Identify which cell holds the provided text, then report its [X, Y] central coordinate. 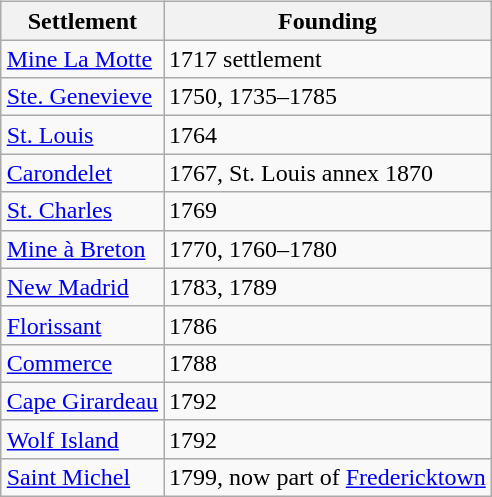
Florissant [82, 325]
1764 [328, 135]
Settlement [82, 21]
1788 [328, 363]
Commerce [82, 363]
Founding [328, 21]
1769 [328, 211]
Mine La Motte [82, 59]
St. Louis [82, 135]
1767, St. Louis annex 1870 [328, 173]
1750, 1735–1785 [328, 97]
Ste. Genevieve [82, 97]
1786 [328, 325]
Cape Girardeau [82, 401]
New Madrid [82, 287]
1770, 1760–1780 [328, 249]
St. Charles [82, 211]
Wolf Island [82, 439]
Mine à Breton [82, 249]
1799, now part of Fredericktown [328, 478]
1717 settlement [328, 59]
Carondelet [82, 173]
1783, 1789 [328, 287]
Saint Michel [82, 478]
